Locate the cell with the specified text and output its [X, Y] center coordinate. 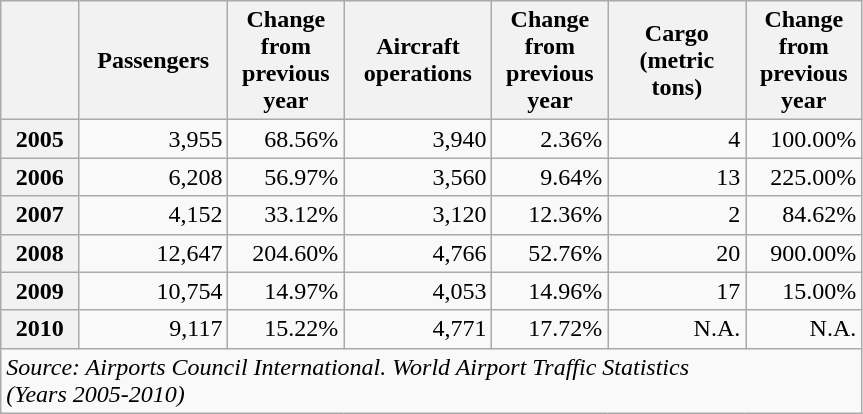
Passengers [154, 60]
2009 [40, 291]
33.12% [286, 215]
56.97% [286, 177]
15.22% [286, 329]
900.00% [804, 253]
15.00% [804, 291]
3,120 [418, 215]
17 [677, 291]
4,053 [418, 291]
14.97% [286, 291]
3,955 [154, 139]
9.64% [550, 177]
2.36% [550, 139]
68.56% [286, 139]
3,940 [418, 139]
9,117 [154, 329]
2005 [40, 139]
6,208 [154, 177]
Source: Airports Council International. World Airport Traffic Statistics(Years 2005-2010) [432, 380]
Aircraft operations [418, 60]
100.00% [804, 139]
2008 [40, 253]
52.76% [550, 253]
2006 [40, 177]
4,771 [418, 329]
4,152 [154, 215]
20 [677, 253]
84.62% [804, 215]
4,766 [418, 253]
3,560 [418, 177]
12,647 [154, 253]
2010 [40, 329]
17.72% [550, 329]
4 [677, 139]
12.36% [550, 215]
225.00% [804, 177]
10,754 [154, 291]
204.60% [286, 253]
13 [677, 177]
14.96% [550, 291]
2007 [40, 215]
Cargo(metric tons) [677, 60]
2 [677, 215]
